Scan for the cell matching the given text and deliver its (x, y) coordinate at center. 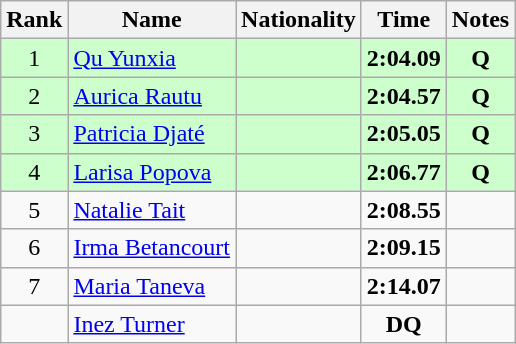
2:14.07 (404, 286)
4 (34, 172)
Qu Yunxia (152, 58)
Patricia Djaté (152, 134)
Inez Turner (152, 324)
2:08.55 (404, 210)
Name (152, 20)
5 (34, 210)
2:04.09 (404, 58)
6 (34, 248)
2:05.05 (404, 134)
2 (34, 96)
Nationality (299, 20)
Larisa Popova (152, 172)
3 (34, 134)
2:04.57 (404, 96)
1 (34, 58)
2:06.77 (404, 172)
Natalie Tait (152, 210)
2:09.15 (404, 248)
Maria Taneva (152, 286)
Rank (34, 20)
Notes (480, 20)
Irma Betancourt (152, 248)
Aurica Rautu (152, 96)
DQ (404, 324)
Time (404, 20)
7 (34, 286)
